Output the [x, y] coordinate of the center of the cell containing the given text.  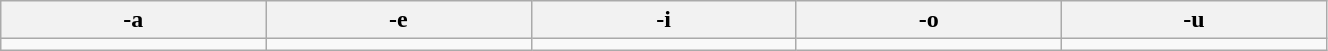
-u [1194, 20]
-e [398, 20]
-o [928, 20]
-i [664, 20]
-a [134, 20]
